Scan for the cell matching the given text and deliver its [x, y] coordinate at center. 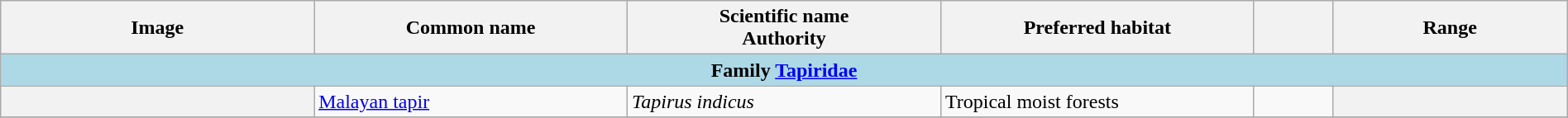
Scientific nameAuthority [784, 28]
Preferred habitat [1097, 28]
Malayan tapir [471, 101]
Tapirus indicus [784, 101]
Range [1450, 28]
Image [157, 28]
Family Tapiridae [784, 70]
Tropical moist forests [1097, 101]
Common name [471, 28]
